Locate the cell with the specified text and output its (X, Y) center coordinate. 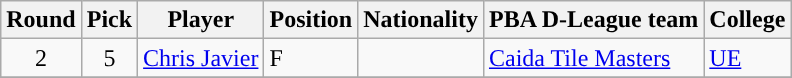
College (748, 20)
Pick (109, 20)
2 (41, 58)
Caida Tile Masters (593, 58)
F (311, 58)
PBA D-League team (593, 20)
5 (109, 58)
Chris Javier (201, 58)
Nationality (421, 20)
Position (311, 20)
Round (41, 20)
UE (748, 58)
Player (201, 20)
